Find where the given text appears and provide that cell's center as [x, y] coordinate. 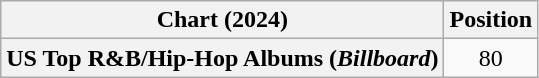
Position [491, 20]
Chart (2024) [222, 20]
US Top R&B/Hip-Hop Albums (Billboard) [222, 58]
80 [491, 58]
